Determine the (X, Y) coordinate at the center of the cell enclosing the given text.  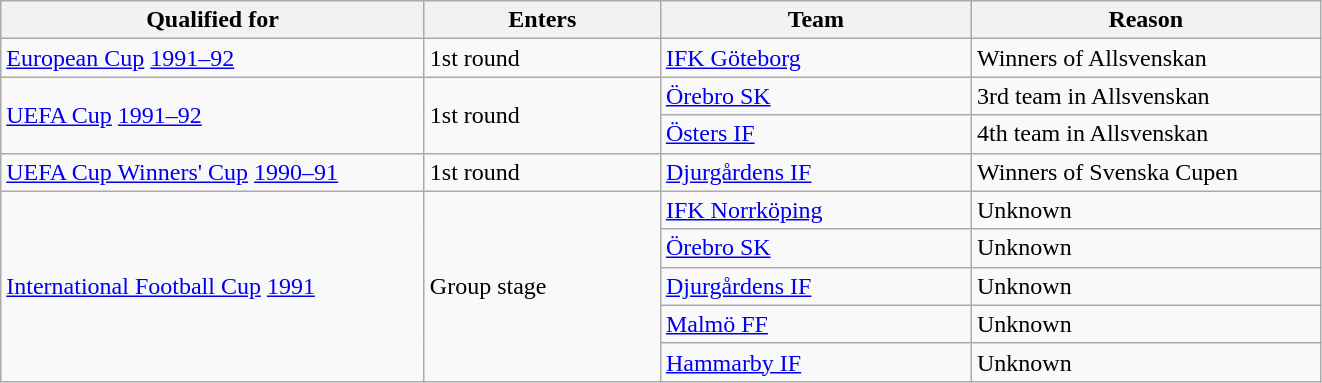
UEFA Cup 1991–92 (213, 115)
Enters (542, 20)
IFK Norrköping (816, 210)
Hammarby IF (816, 362)
Group stage (542, 286)
UEFA Cup Winners' Cup 1990–91 (213, 172)
Winners of Allsvenskan (1146, 58)
IFK Göteborg (816, 58)
Östers IF (816, 134)
International Football Cup 1991 (213, 286)
Team (816, 20)
Winners of Svenska Cupen (1146, 172)
3rd team in Allsvenskan (1146, 96)
Reason (1146, 20)
4th team in Allsvenskan (1146, 134)
Qualified for (213, 20)
Malmö FF (816, 324)
European Cup 1991–92 (213, 58)
